Locate the cell with the specified text and output its [X, Y] center coordinate. 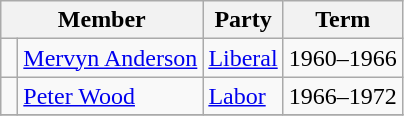
1966–1972 [342, 96]
1960–1966 [342, 58]
Labor [243, 96]
Party [243, 20]
Peter Wood [110, 96]
Liberal [243, 58]
Term [342, 20]
Mervyn Anderson [110, 58]
Member [102, 20]
